Determine the (X, Y) coordinate at the center of the cell enclosing the given text.  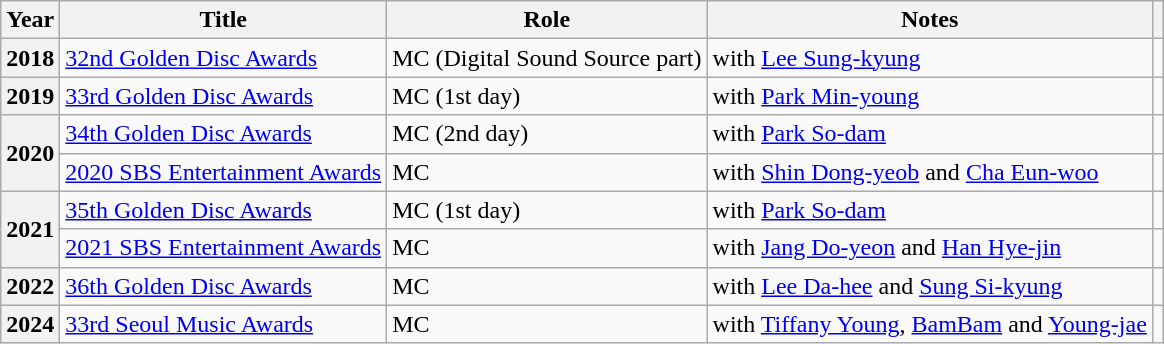
Role (547, 20)
2020 (30, 153)
2021 (30, 229)
32nd Golden Disc Awards (224, 58)
2021 SBS Entertainment Awards (224, 248)
35th Golden Disc Awards (224, 210)
with Lee Da-hee and Sung Si-kyung (930, 286)
MC (2nd day) (547, 134)
2024 (30, 324)
33rd Seoul Music Awards (224, 324)
36th Golden Disc Awards (224, 286)
with Park Min-young (930, 96)
with Shin Dong-yeob and Cha Eun-woo (930, 172)
with Tiffany Young, BamBam and Young-jae (930, 324)
33rd Golden Disc Awards (224, 96)
MC (Digital Sound Source part) (547, 58)
Year (30, 20)
2020 SBS Entertainment Awards (224, 172)
Notes (930, 20)
with Lee Sung-kyung (930, 58)
34th Golden Disc Awards (224, 134)
2019 (30, 96)
with Jang Do-yeon and Han Hye-jin (930, 248)
2018 (30, 58)
Title (224, 20)
2022 (30, 286)
